Scan for the cell matching the given text and deliver its [x, y] coordinate at center. 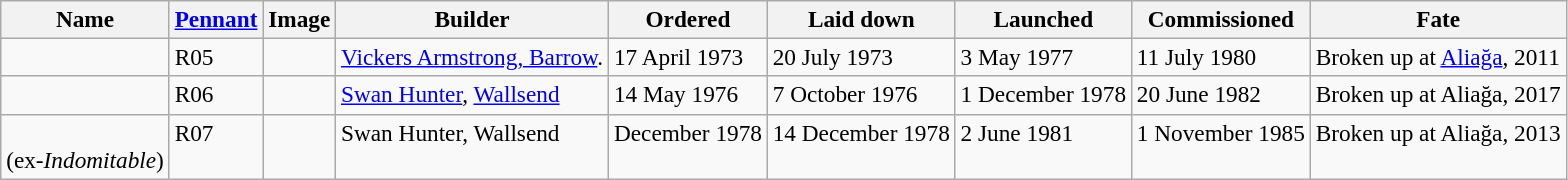
R05 [216, 57]
Broken up at Aliağa, 2013 [1438, 146]
14 May 1976 [688, 95]
20 June 1982 [1220, 95]
11 July 1980 [1220, 57]
Laid down [861, 19]
1 December 1978 [1043, 95]
3 May 1977 [1043, 57]
Image [300, 19]
December 1978 [688, 146]
(ex-Indomitable) [85, 146]
Vickers Armstrong, Barrow. [472, 57]
Broken up at Aliağa, 2017 [1438, 95]
Ordered [688, 19]
R07 [216, 146]
Commissioned [1220, 19]
R06 [216, 95]
7 October 1976 [861, 95]
Builder [472, 19]
2 June 1981 [1043, 146]
14 December 1978 [861, 146]
1 November 1985 [1220, 146]
Name [85, 19]
17 April 1973 [688, 57]
Pennant [216, 19]
Fate [1438, 19]
Launched [1043, 19]
20 July 1973 [861, 57]
Broken up at Aliağa, 2011 [1438, 57]
